From the cell containing the given text, extract its center point as (X, Y) coordinate. 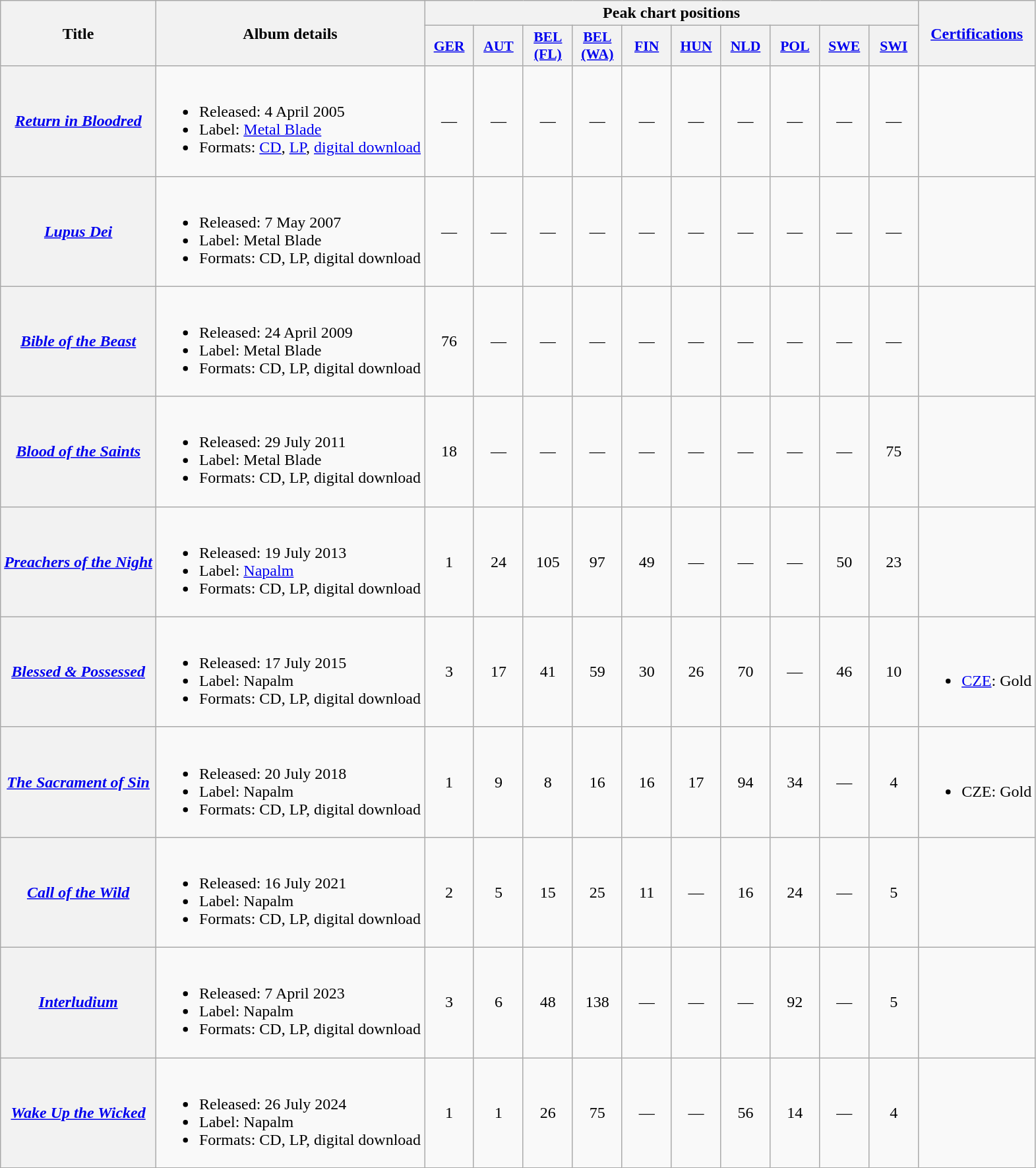
SWE (844, 46)
Call of the Wild (78, 892)
Lupus Dei (78, 231)
Interludium (78, 1002)
25 (597, 892)
30 (646, 671)
6 (499, 1002)
Peak chart positions (671, 13)
92 (795, 1002)
BEL(WA) (597, 46)
59 (597, 671)
Released: 26 July 2024Label: NapalmFormats: CD, LP, digital download (290, 1113)
138 (597, 1002)
105 (547, 562)
76 (450, 342)
Preachers of the Night (78, 562)
49 (646, 562)
50 (844, 562)
41 (547, 671)
Released: 17 July 2015Label: NapalmFormats: CD, LP, digital download (290, 671)
Title (78, 33)
Blessed & Possessed (78, 671)
GER (450, 46)
94 (745, 782)
14 (795, 1113)
Released: 19 July 2013Label: NapalmFormats: CD, LP, digital download (290, 562)
9 (499, 782)
2 (450, 892)
56 (745, 1113)
70 (745, 671)
23 (894, 562)
Released: 7 April 2023Label: NapalmFormats: CD, LP, digital download (290, 1002)
Album details (290, 33)
FIN (646, 46)
18 (450, 451)
Released: 16 July 2021Label: NapalmFormats: CD, LP, digital download (290, 892)
10 (894, 671)
Bible of the Beast (78, 342)
NLD (745, 46)
Return in Bloodred (78, 121)
46 (844, 671)
POL (795, 46)
SWI (894, 46)
BEL(FL) (547, 46)
48 (547, 1002)
34 (795, 782)
Released: 29 July 2011Label: Metal BladeFormats: CD, LP, digital download (290, 451)
8 (547, 782)
Wake Up the Wicked (78, 1113)
11 (646, 892)
Released: 4 April 2005Label: Metal BladeFormats: CD, LP, digital download (290, 121)
Released: 20 July 2018Label: NapalmFormats: CD, LP, digital download (290, 782)
Certifications (977, 33)
HUN (696, 46)
15 (547, 892)
97 (597, 562)
Blood of the Saints (78, 451)
Released: 7 May 2007Label: Metal BladeFormats: CD, LP, digital download (290, 231)
AUT (499, 46)
The Sacrament of Sin (78, 782)
Released: 24 April 2009Label: Metal BladeFormats: CD, LP, digital download (290, 342)
